Locate the cell with the specified text and output its (X, Y) center coordinate. 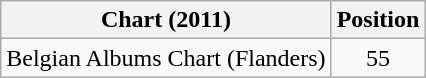
Belgian Albums Chart (Flanders) (166, 58)
55 (378, 58)
Chart (2011) (166, 20)
Position (378, 20)
